Identify which cell holds the provided text, then report its (x, y) central coordinate. 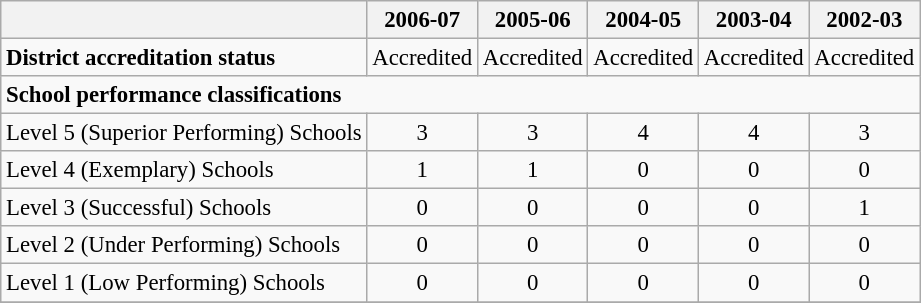
2002-03 (864, 20)
2004-05 (644, 20)
2005-06 (532, 20)
Level 2 (Under Performing) Schools (184, 245)
District accreditation status (184, 58)
School performance classifications (460, 95)
Level 1 (Low Performing) Schools (184, 283)
Level 4 (Exemplary) Schools (184, 170)
2006-07 (422, 20)
Level 3 (Successful) Schools (184, 208)
Level 5 (Superior Performing) Schools (184, 133)
2003-04 (754, 20)
